Output the [x, y] coordinate of the center of the cell containing the given text.  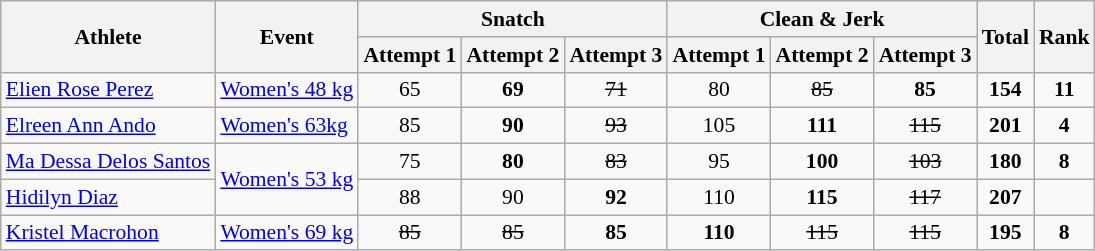
75 [410, 162]
180 [1006, 162]
71 [616, 90]
195 [1006, 233]
103 [926, 162]
Snatch [512, 19]
4 [1064, 126]
Elien Rose Perez [108, 90]
100 [822, 162]
154 [1006, 90]
207 [1006, 197]
65 [410, 90]
201 [1006, 126]
Women's 53 kg [286, 180]
Event [286, 36]
88 [410, 197]
95 [718, 162]
69 [512, 90]
Kristel Macrohon [108, 233]
Rank [1064, 36]
117 [926, 197]
111 [822, 126]
Hidilyn Diaz [108, 197]
Women's 63kg [286, 126]
11 [1064, 90]
105 [718, 126]
Clean & Jerk [822, 19]
Ma Dessa Delos Santos [108, 162]
93 [616, 126]
Women's 69 kg [286, 233]
Women's 48 kg [286, 90]
Athlete [108, 36]
83 [616, 162]
92 [616, 197]
Total [1006, 36]
Elreen Ann Ando [108, 126]
